Search for the cell housing the specified text and yield its (X, Y) center coordinate. 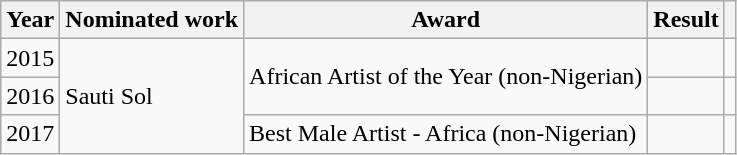
2017 (30, 134)
African Artist of the Year (non-Nigerian) (446, 77)
2016 (30, 96)
Best Male Artist - Africa (non-Nigerian) (446, 134)
2015 (30, 58)
Award (446, 20)
Nominated work (152, 20)
Year (30, 20)
Result (686, 20)
Sauti Sol (152, 96)
